Find where the given text appears and provide that cell's center as [X, Y] coordinate. 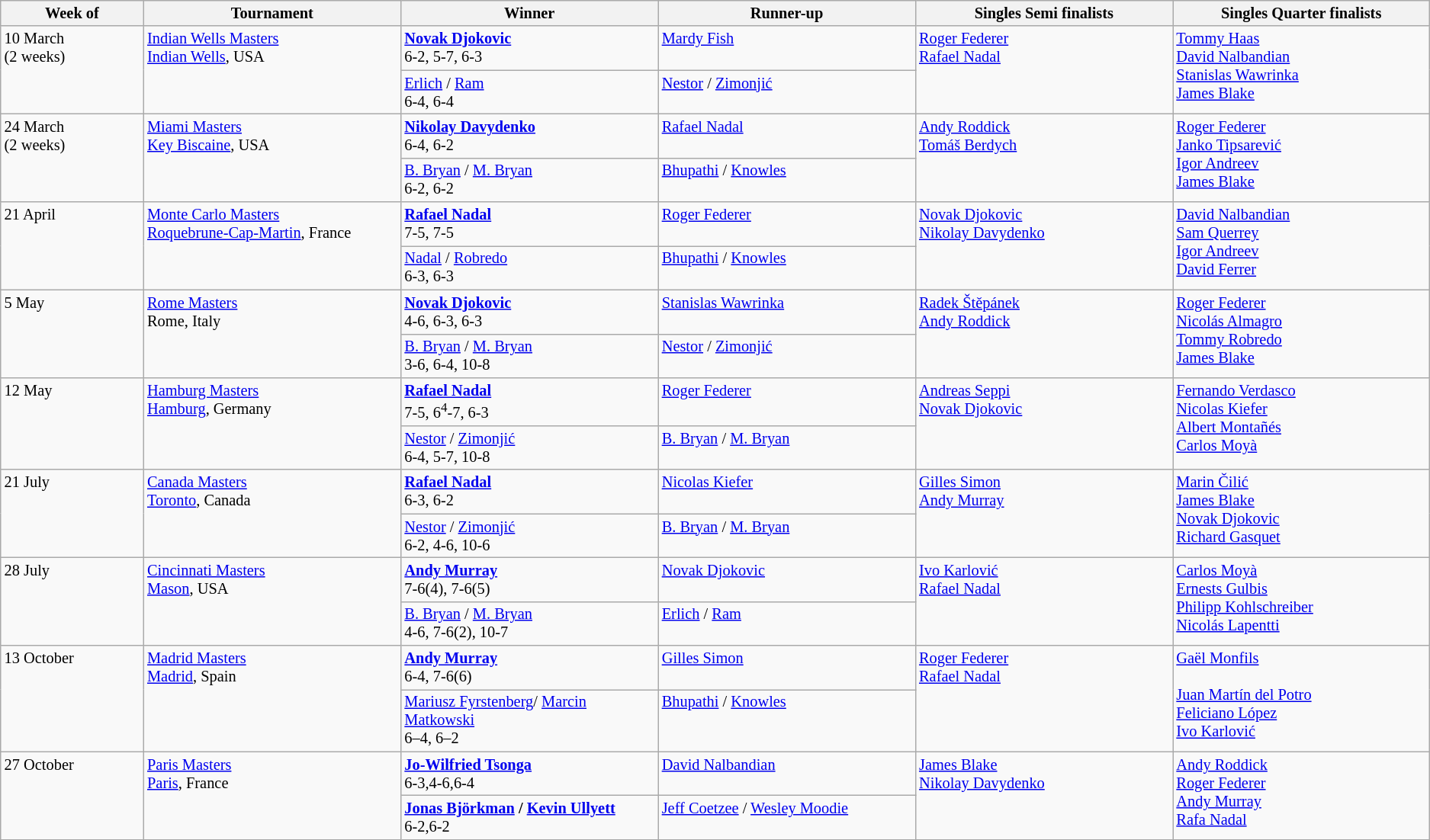
Erlich / Ram [787, 624]
B. Bryan / M. Bryan6-2, 6-2 [529, 180]
21 July [72, 514]
Nestor / Zimonjić6-4, 5-7, 10-8 [529, 447]
David Nalbandian Sam Querrey Igor Andreev David Ferrer [1301, 245]
Andreas Seppi Novak Djokovic [1043, 424]
12 May [72, 424]
Jonas Björkman / Kevin Ullyett6-2,6-2 [529, 817]
Hamburg Masters Hamburg, Germany [272, 424]
Rafael Nadal [787, 136]
Mariusz Fyrstenberg/ Marcin Matkowski6–4, 6–2 [529, 720]
13 October [72, 698]
Tommy Haas David Nalbandian Stanislas Wawrinka James Blake [1301, 70]
Ivo Karlović Rafael Nadal [1043, 601]
Stanislas Wawrinka [787, 312]
Andy Roddick Tomáš Berdych [1043, 157]
Andy Murray7-6(4), 7-6(5) [529, 579]
Nestor / Zimonjić6-2, 4-6, 10-6 [529, 536]
Jo-Wilfried Tsonga6-3,4-6,6-4 [529, 774]
Paris Masters Paris, France [272, 796]
Rafael Nadal6-3, 6-2 [529, 492]
Madrid Masters Madrid, Spain [272, 698]
Gilles Simon Andy Murray [1043, 514]
Andy RoddickRoger FedererAndy MurrayRafa Nadal [1301, 796]
5 May [72, 334]
Indian Wells Masters Indian Wells, USA [272, 70]
Nadal / Robredo6-3, 6-3 [529, 268]
Novak Djokovic Nikolay Davydenko [1043, 245]
B. Bryan / M. Bryan3-6, 6-4, 10-8 [529, 356]
Singles Quarter finalists [1301, 13]
28 July [72, 601]
Cincinnati Masters Mason, USA [272, 601]
Marin Čilić James Blake Novak Djokovic Richard Gasquet [1301, 514]
Week of [72, 13]
Canada Masters Toronto, Canada [272, 514]
Mardy Fish [787, 48]
Novak Djokovic6-2, 5-7, 6-3 [529, 48]
Nikolay Davydenko6-4, 6-2 [529, 136]
Roger Federer Nicolás Almagro Tommy Robredo James Blake [1301, 334]
David Nalbandian [787, 774]
27 October [72, 796]
Andy Murray6-4, 7-6(6) [529, 667]
21 April [72, 245]
Carlos Moyà Ernests Gulbis Philipp Kohlschreiber Nicolás Lapentti [1301, 601]
James BlakeNikolay Davydenko [1043, 796]
Nicolas Kiefer [787, 492]
Gilles Simon [787, 667]
24 March(2 weeks) [72, 157]
Novak Djokovic4-6, 6-3, 6-3 [529, 312]
Fernando Verdasco Nicolas Kiefer Albert Montañés Carlos Moyà [1301, 424]
10 March(2 weeks) [72, 70]
Tournament [272, 13]
Winner [529, 13]
Runner-up [787, 13]
Jeff Coetzee / Wesley Moodie [787, 817]
B. Bryan / M. Bryan4-6, 7-6(2), 10-7 [529, 624]
Roger Federer Janko Tipsarević Igor Andreev James Blake [1301, 157]
Erlich / Ram6-4, 6-4 [529, 92]
Rafael Nadal7-5, 64-7, 6-3 [529, 401]
Novak Djokovic [787, 579]
Monte Carlo Masters Roquebrune-Cap-Martin, France [272, 245]
Singles Semi finalists [1043, 13]
Rafael Nadal7-5, 7-5 [529, 224]
Gaël Monfils Juan Martín del Potro Feliciano López Ivo Karlović [1301, 698]
Rome Masters Rome, Italy [272, 334]
Radek Štěpánek Andy Roddick [1043, 334]
Miami Masters Key Biscaine, USA [272, 157]
